Output the [X, Y] coordinate of the center of the cell containing the given text.  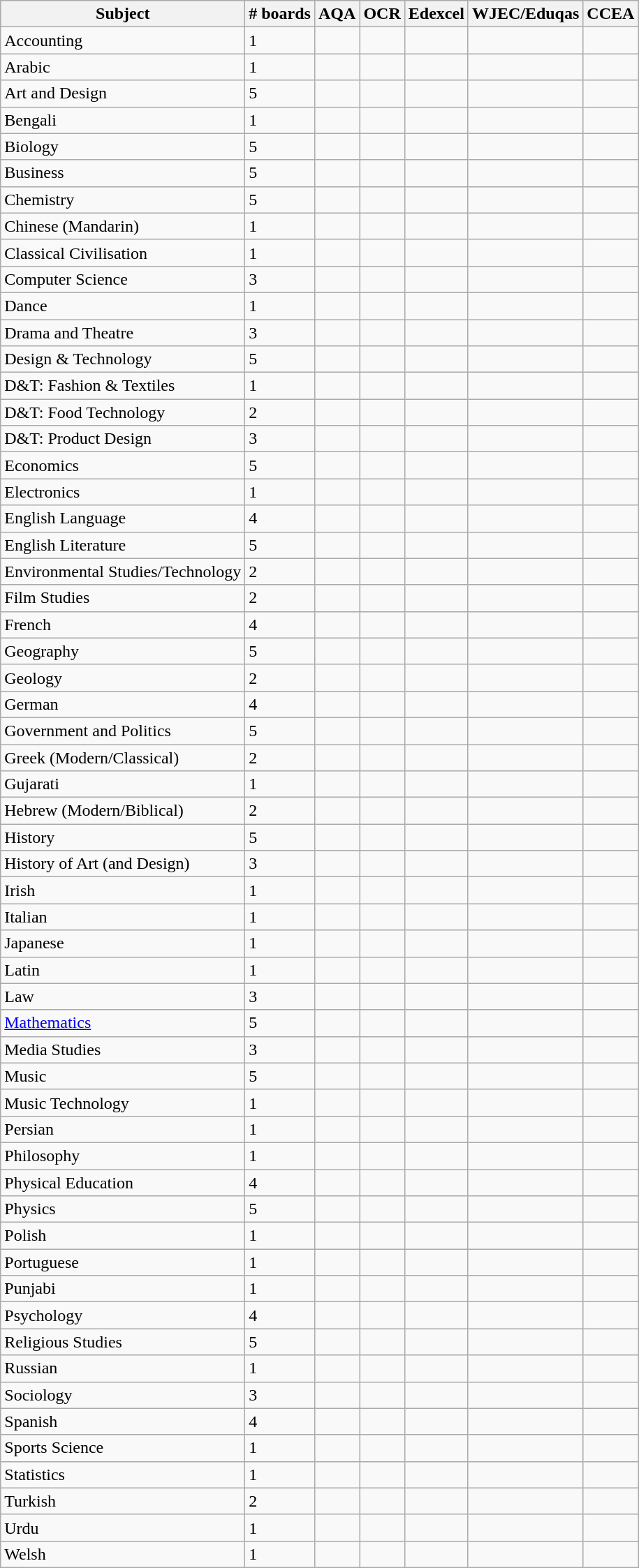
Welsh [123, 1554]
German [123, 704]
Accounting [123, 40]
Chinese (Mandarin) [123, 226]
D&T: Fashion & Textiles [123, 386]
Russian [123, 1368]
Law [123, 996]
Government and Politics [123, 731]
Classical Civilisation [123, 253]
D&T: Food Technology [123, 412]
Portuguese [123, 1262]
AQA [337, 14]
English Language [123, 518]
Punjabi [123, 1289]
WJEC/Eduqas [525, 14]
Chemistry [123, 200]
Geology [123, 678]
Art and Design [123, 94]
Physics [123, 1209]
Bengali [123, 120]
Japanese [123, 943]
Drama and Theatre [123, 333]
Electronics [123, 492]
Biology [123, 147]
Philosophy [123, 1156]
Religious Studies [123, 1342]
Statistics [123, 1474]
History [123, 837]
History of Art (and Design) [123, 864]
Psychology [123, 1315]
Subject [123, 14]
Film Studies [123, 598]
Design & Technology [123, 359]
Greek (Modern/Classical) [123, 757]
OCR [382, 14]
# boards [280, 14]
Music [123, 1076]
Dance [123, 306]
Italian [123, 917]
Physical Education [123, 1183]
CCEA [610, 14]
Spanish [123, 1421]
Latin [123, 970]
Polish [123, 1236]
Persian [123, 1129]
Hebrew (Modern/Biblical) [123, 811]
Sports Science [123, 1448]
Irish [123, 890]
Economics [123, 465]
Arabic [123, 67]
Business [123, 173]
English Literature [123, 545]
French [123, 625]
Edexcel [436, 14]
Geography [123, 651]
Mathematics [123, 1023]
Sociology [123, 1395]
Music Technology [123, 1103]
Urdu [123, 1528]
Environmental Studies/Technology [123, 572]
Media Studies [123, 1050]
Gujarati [123, 784]
Computer Science [123, 279]
Turkish [123, 1501]
D&T: Product Design [123, 439]
